Extract the (X, Y) coordinate from the center of the cell holding the provided text.  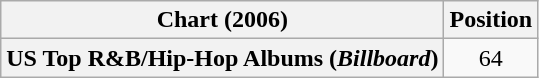
Chart (2006) (222, 20)
64 (491, 58)
US Top R&B/Hip-Hop Albums (Billboard) (222, 58)
Position (491, 20)
